Determine the [x, y] coordinate at the center of the cell enclosing the given text.  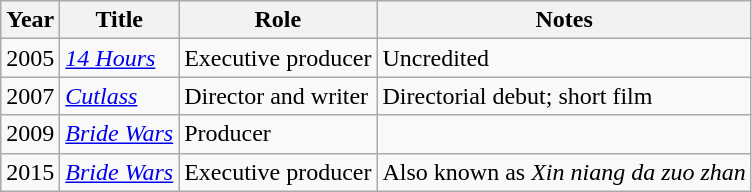
Title [120, 20]
2015 [30, 172]
2007 [30, 96]
14 Hours [120, 58]
Directorial debut; short film [564, 96]
Role [278, 20]
Notes [564, 20]
2009 [30, 134]
Cutlass [120, 96]
Also known as Xin niang da zuo zhan [564, 172]
Producer [278, 134]
Uncredited [564, 58]
2005 [30, 58]
Director and writer [278, 96]
Year [30, 20]
